Locate the cell with the specified text and output its [X, Y] center coordinate. 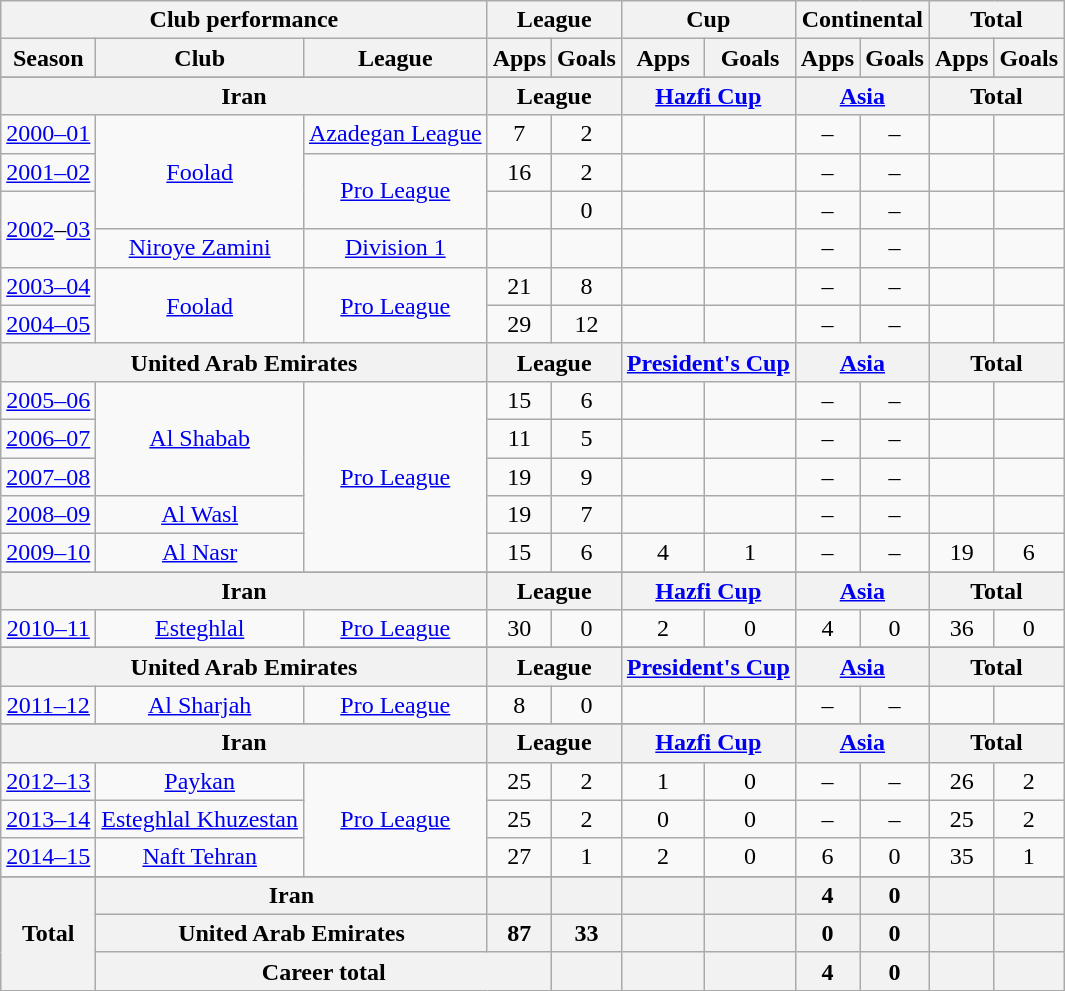
Azadegan League [395, 134]
Career total [324, 971]
36 [961, 629]
Cup [708, 20]
2002–03 [48, 229]
Naft Tehran [200, 857]
Club performance [244, 20]
Paykan [200, 781]
Al Sharjah [200, 705]
12 [587, 324]
2008–09 [48, 515]
Division 1 [395, 248]
29 [519, 324]
35 [961, 857]
Esteghlal [200, 629]
Al Shabab [200, 438]
2001–02 [48, 172]
Season [48, 58]
27 [519, 857]
2006–07 [48, 438]
2007–08 [48, 477]
2010–11 [48, 629]
2009–10 [48, 553]
11 [519, 438]
Niroye Zamini [200, 248]
33 [587, 933]
5 [587, 438]
30 [519, 629]
21 [519, 286]
2005–06 [48, 400]
Club [200, 58]
2013–14 [48, 819]
2012–13 [48, 781]
Al Nasr [200, 553]
2003–04 [48, 286]
16 [519, 172]
9 [587, 477]
Esteghlal Khuzestan [200, 819]
87 [519, 933]
2004–05 [48, 324]
Continental [862, 20]
2000–01 [48, 134]
2011–12 [48, 705]
Al Wasl [200, 515]
26 [961, 781]
2014–15 [48, 857]
